Output the (x, y) coordinate of the center of the cell containing the given text.  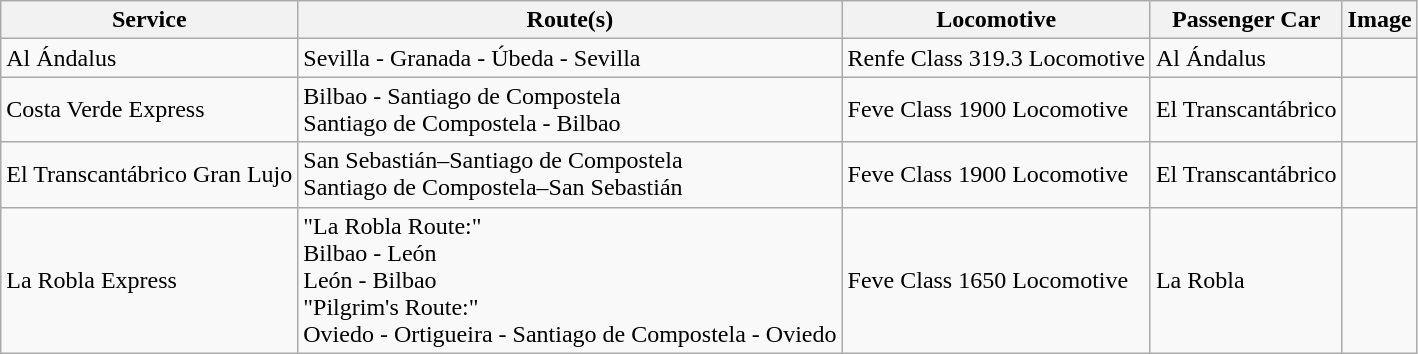
La Robla (1246, 280)
"La Robla Route:"Bilbao - LeónLeón - Bilbao"Pilgrim's Route:"Oviedo - Ortigueira - Santiago de Compostela - Oviedo (570, 280)
Image (1380, 20)
Locomotive (996, 20)
Route(s) (570, 20)
Sevilla - Granada - Úbeda - Sevilla (570, 58)
Costa Verde Express (150, 110)
La Robla Express (150, 280)
Service (150, 20)
Bilbao - Santiago de CompostelaSantiago de Compostela - Bilbao (570, 110)
Renfe Class 319.3 Locomotive (996, 58)
El Transcantábrico Gran Lujo (150, 174)
San Sebastián–Santiago de CompostelaSantiago de Compostela–San Sebastián (570, 174)
Feve Class 1650 Locomotive (996, 280)
Passenger Car (1246, 20)
